Return (X, Y) of the center of cell containing provided text 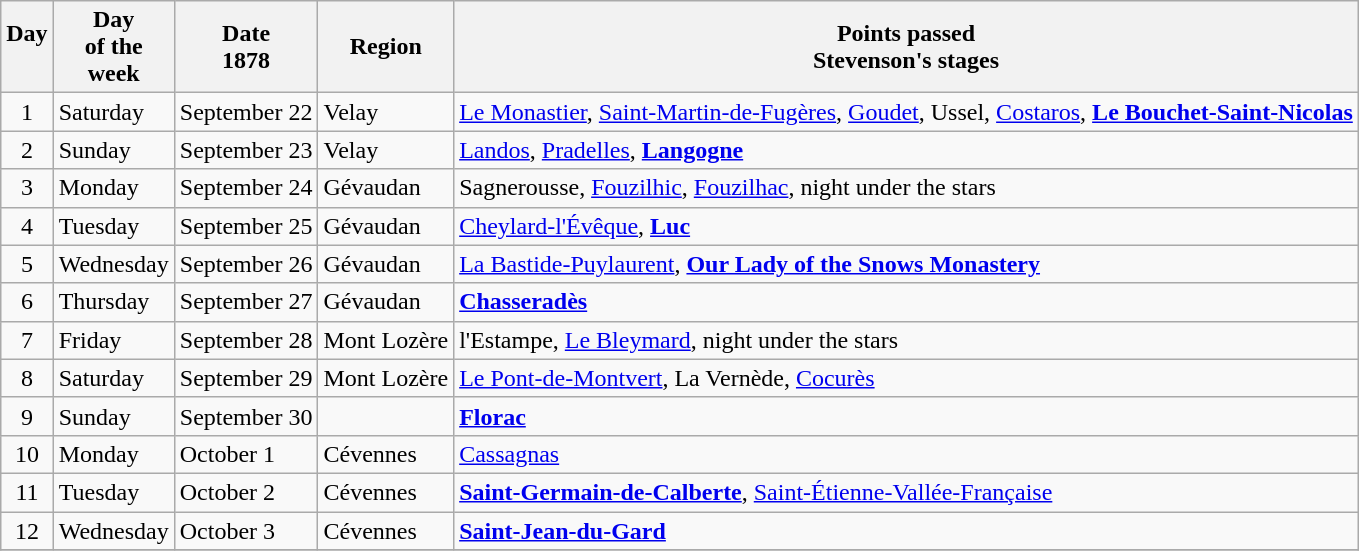
September 28 (246, 340)
September 23 (246, 150)
Date1878 (246, 47)
Dayof theweek (114, 47)
11 (27, 492)
8 (27, 378)
3 (27, 188)
2 (27, 150)
La Bastide-Puylaurent, Our Lady of the Snows Monastery (906, 264)
September 24 (246, 188)
5 (27, 264)
l'Estampe, Le Bleymard, night under the stars (906, 340)
September 30 (246, 416)
September 22 (246, 112)
September 25 (246, 226)
6 (27, 302)
4 (27, 226)
September 27 (246, 302)
10 (27, 454)
Friday (114, 340)
Points passedStevenson's stages (906, 47)
Region (386, 47)
1 (27, 112)
Saint-Germain-de-Calberte, Saint-Étienne-Vallée-Française (906, 492)
October 3 (246, 531)
October 2 (246, 492)
Day (27, 47)
Thursday (114, 302)
Cassagnas (906, 454)
7 (27, 340)
October 1 (246, 454)
Cheylard-l'Évêque, Luc (906, 226)
12 (27, 531)
Landos, Pradelles, Langogne (906, 150)
Le Monastier, Saint-Martin-de-Fugères, Goudet, Ussel, Costaros, Le Bouchet-Saint-Nicolas (906, 112)
Florac (906, 416)
September 26 (246, 264)
Le Pont-de-Montvert, La Vernède, Cocurès (906, 378)
9 (27, 416)
Saint-Jean-du-Gard (906, 531)
Sagnerousse, Fouzilhic, Fouzilhac, night under the stars (906, 188)
Chasseradès (906, 302)
September 29 (246, 378)
